Scan for the cell matching the given text and deliver its [X, Y] coordinate at center. 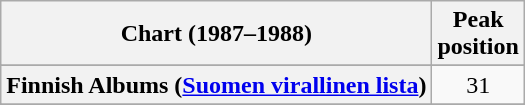
Peakposition [478, 34]
31 [478, 85]
Chart (1987–1988) [216, 34]
Finnish Albums (Suomen virallinen lista) [216, 85]
